Provide the [x, y] coordinate of the cell's center where the given text is located.  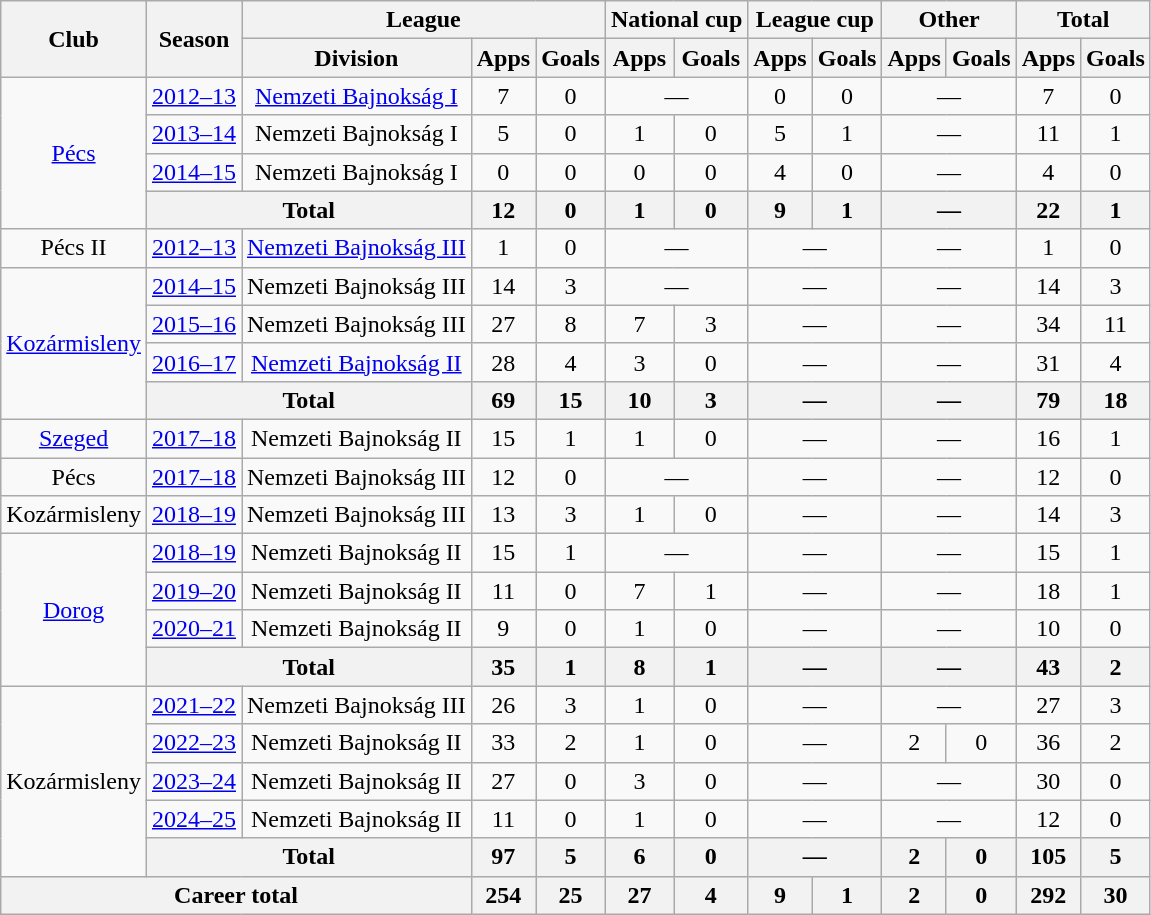
34 [1048, 324]
79 [1048, 400]
43 [1048, 667]
2020–21 [194, 629]
2013–14 [194, 134]
Club [74, 39]
36 [1048, 743]
League [424, 20]
13 [503, 515]
2015–16 [194, 324]
2021–22 [194, 705]
Season [194, 39]
Career total [236, 895]
2019–20 [194, 591]
35 [503, 667]
2016–17 [194, 362]
292 [1048, 895]
National cup [676, 20]
Szeged [74, 438]
16 [1048, 438]
Dorog [74, 610]
6 [639, 857]
97 [503, 857]
2024–25 [194, 819]
Other [949, 20]
22 [1048, 210]
Division [357, 58]
25 [571, 895]
254 [503, 895]
2023–24 [194, 781]
31 [1048, 362]
105 [1048, 857]
33 [503, 743]
Pécs II [74, 248]
2022–23 [194, 743]
League cup [815, 20]
26 [503, 705]
28 [503, 362]
69 [503, 400]
